Identify which cell holds the provided text, then report its (x, y) central coordinate. 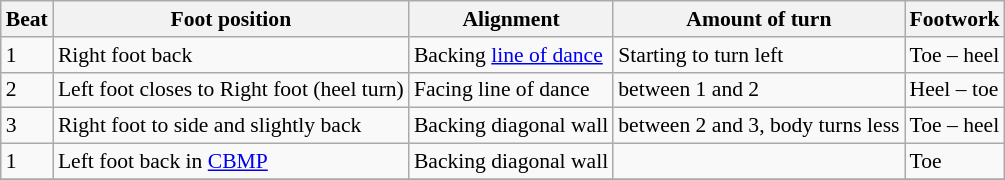
Starting to turn left (758, 55)
2 (27, 90)
between 1 and 2 (758, 90)
between 2 and 3, body turns less (758, 126)
Alignment (511, 19)
Amount of turn (758, 19)
Beat (27, 19)
Footwork (955, 19)
Right foot to side and slightly back (231, 126)
Left foot back in CBMP (231, 162)
Facing line of dance (511, 90)
Toe (955, 162)
3 (27, 126)
Heel – toe (955, 90)
Right foot back (231, 55)
Backing line of dance (511, 55)
Left foot closes to Right foot (heel turn) (231, 90)
Foot position (231, 19)
